For the text-containing cell, return its midpoint in [X, Y] coordinate format. 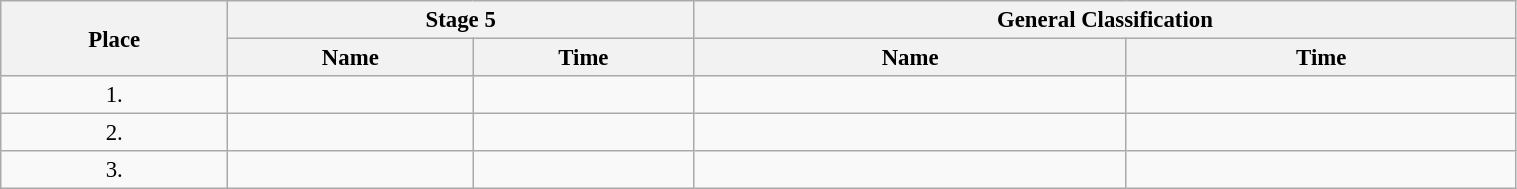
General Classification [1105, 20]
Place [114, 38]
Stage 5 [461, 20]
2. [114, 133]
1. [114, 95]
3. [114, 170]
